Capture the cell that displays the provided text and extract its (x, y) central coordinate. 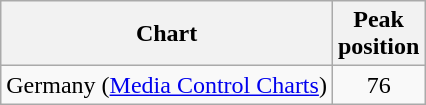
Chart (167, 34)
Germany (Media Control Charts) (167, 85)
Peakposition (378, 34)
76 (378, 85)
